Return [x, y] of the center of cell containing provided text 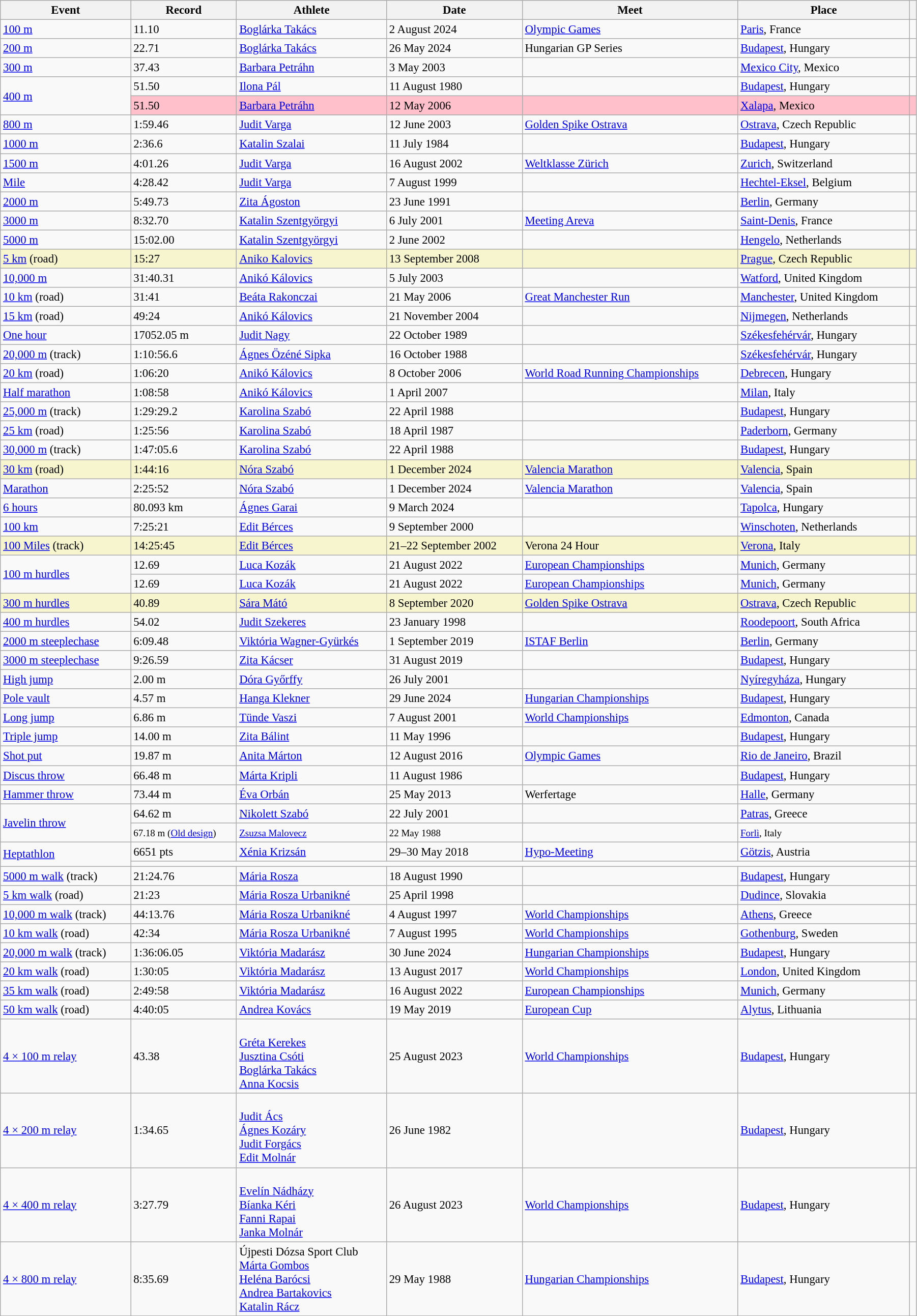
Sára Mátó [311, 603]
Judit ÁcsÁgnes KozáryJudit ForgácsEdit Molnár [311, 1131]
4.57 m [184, 698]
1:36:06.05 [184, 953]
20,000 m (track) [66, 355]
Hanga Klekner [311, 698]
100 m hurdles [66, 574]
Patras, Greece [824, 813]
4 × 400 m relay [66, 1205]
30,000 m (track) [66, 450]
19.87 m [184, 756]
Újpesti Dózsa Sport ClubMárta GombosHeléna BarócsiAndrea BartakovicsKatalin Rácz [311, 1279]
Ágnes Garai [311, 507]
Nikolett Szabó [311, 813]
Triple jump [66, 737]
300 m hurdles [66, 603]
100 Miles (track) [66, 546]
67.18 m (Old design) [184, 832]
High jump [66, 680]
Record [184, 10]
44:13.76 [184, 914]
Forlì, Italy [824, 832]
1:59.46 [184, 125]
1500 m [66, 163]
31:40.31 [184, 278]
18 April 1987 [454, 431]
Viktória Wagner-Gyürkés [311, 641]
15:02.00 [184, 240]
1:47:05.6 [184, 450]
11 August 1980 [454, 86]
22 July 2001 [454, 813]
17052.05 m [184, 335]
Verona 24 Hour [630, 546]
29–30 May 2018 [454, 852]
Márta Kripli [311, 775]
26 May 2024 [454, 48]
ISTAF Berlin [630, 641]
2:49:58 [184, 991]
10,000 m walk (track) [66, 914]
Mexico City, Mexico [824, 68]
20 km walk (road) [66, 972]
Manchester, United Kingdom [824, 297]
100 km [66, 527]
9 September 2000 [454, 527]
5 July 2003 [454, 278]
Debrecen, Hungary [824, 373]
1:30:05 [184, 972]
11 May 1996 [454, 737]
Winschoten, Netherlands [824, 527]
7 August 2001 [454, 718]
Zita Ágoston [311, 201]
Paris, France [824, 30]
Zita Bálint [311, 737]
2:25:52 [184, 488]
4:01.26 [184, 163]
Aniko Kalovics [311, 259]
21 May 2006 [454, 297]
22.71 [184, 48]
Place [824, 10]
23 June 1991 [454, 201]
3:27.79 [184, 1205]
1 April 2007 [454, 393]
54.02 [184, 622]
Prague, Czech Republic [824, 259]
Zita Kácser [311, 660]
5000 m walk (track) [66, 876]
Zsuzsa Malovecz [311, 832]
5:49.73 [184, 201]
Tapolca, Hungary [824, 507]
2.00 m [184, 680]
12 August 2016 [454, 756]
19 May 2019 [454, 1010]
50 km walk (road) [66, 1010]
1000 m [66, 144]
Saint-Denis, France [824, 220]
Discus throw [66, 775]
Hungarian GP Series [630, 48]
2000 m [66, 201]
4 August 1997 [454, 914]
66.48 m [184, 775]
Judit Nagy [311, 335]
Hypo-Meeting [630, 852]
1:25:56 [184, 431]
13 August 2017 [454, 972]
6 hours [66, 507]
7 August 1995 [454, 933]
Heptathlon [66, 854]
Meet [630, 10]
Milan, Italy [824, 393]
25 April 1998 [454, 895]
Alytus, Lithuania [824, 1010]
European Cup [630, 1010]
4 × 200 m relay [66, 1131]
Xénia Krizsán [311, 852]
Weltklasse Zürich [630, 163]
5000 m [66, 240]
2000 m steeplechase [66, 641]
2:36.6 [184, 144]
18 August 1990 [454, 876]
26 June 1982 [454, 1131]
42:34 [184, 933]
6.86 m [184, 718]
15 km (road) [66, 316]
1 September 2019 [454, 641]
800 m [66, 125]
Ilona Pál [311, 86]
9:26.59 [184, 660]
100 m [66, 30]
9 March 2024 [454, 507]
Hechtel-Eksel, Belgium [824, 182]
Pole vault [66, 698]
25 August 2023 [454, 1057]
Great Manchester Run [630, 297]
3000 m steeplechase [66, 660]
73.44 m [184, 794]
World Road Running Championships [630, 373]
One hour [66, 335]
Halle, Germany [824, 794]
Zurich, Switzerland [824, 163]
21–22 September 2002 [454, 546]
Ágnes Özéné Sipka [311, 355]
23 January 1998 [454, 622]
12 June 2003 [454, 125]
Rio de Janeiro, Brazil [824, 756]
2 August 2024 [454, 30]
49:24 [184, 316]
25 km (road) [66, 431]
26 July 2001 [454, 680]
1:29:29.2 [184, 412]
Evelín NádházyBíanka KériFanni RapaiJanka Molnár [311, 1205]
8:35.69 [184, 1279]
Long jump [66, 718]
29 May 1988 [454, 1279]
4:28.42 [184, 182]
13 September 2008 [454, 259]
37.43 [184, 68]
Dóra Győrffy [311, 680]
Meeting Areva [630, 220]
31:41 [184, 297]
Götzis, Austria [824, 852]
3 May 2003 [454, 68]
30 June 2024 [454, 953]
15:27 [184, 259]
Hengelo, Netherlands [824, 240]
Gothenburg, Sweden [824, 933]
11 July 1984 [454, 144]
43.38 [184, 1057]
30 km (road) [66, 469]
Éva Orbán [311, 794]
6:09.48 [184, 641]
Werfertage [630, 794]
Andrea Kovács [311, 1010]
Nyíregyháza, Hungary [824, 680]
1:44:16 [184, 469]
10,000 m [66, 278]
7 August 1999 [454, 182]
Mária Rosza [311, 876]
Nijmegen, Netherlands [824, 316]
8 October 2006 [454, 373]
1:06:20 [184, 373]
Marathon [66, 488]
20,000 m walk (track) [66, 953]
London, United Kingdom [824, 972]
5 km (road) [66, 259]
Katalin Szalai [311, 144]
Judit Szekeres [311, 622]
Beáta Rakonczai [311, 297]
14:25:45 [184, 546]
Event [66, 10]
Athlete [311, 10]
16 August 2002 [454, 163]
29 June 2024 [454, 698]
64.62 m [184, 813]
400 m [66, 96]
21 November 2004 [454, 316]
200 m [66, 48]
26 August 2023 [454, 1205]
4 × 100 m relay [66, 1057]
10 km (road) [66, 297]
31 August 2019 [454, 660]
21:24.76 [184, 876]
21:23 [184, 895]
Gréta KerekesJusztina CsótiBoglárka TakácsAnna Kocsis [311, 1057]
Edmonton, Canada [824, 718]
Watford, United Kingdom [824, 278]
Dudince, Slovakia [824, 895]
Athens, Greece [824, 914]
16 August 2022 [454, 991]
6651 pts [184, 852]
Anita Márton [311, 756]
8:32.70 [184, 220]
6 July 2001 [454, 220]
25,000 m (track) [66, 412]
4:40:05 [184, 1010]
Hammer throw [66, 794]
11 August 1986 [454, 775]
Mile [66, 182]
1:10:56.6 [184, 355]
2 June 2002 [454, 240]
8 September 2020 [454, 603]
Roodepoort, South Africa [824, 622]
400 m hurdles [66, 622]
40.89 [184, 603]
Verona, Italy [824, 546]
22 May 1988 [454, 832]
1:08:58 [184, 393]
Tünde Vaszi [311, 718]
16 October 1988 [454, 355]
12 May 2006 [454, 106]
Half marathon [66, 393]
20 km (road) [66, 373]
3000 m [66, 220]
Paderborn, Germany [824, 431]
11.10 [184, 30]
1:34.65 [184, 1131]
Date [454, 10]
Javelin throw [66, 823]
7:25:21 [184, 527]
14.00 m [184, 737]
10 km walk (road) [66, 933]
4 × 800 m relay [66, 1279]
Shot put [66, 756]
5 km walk (road) [66, 895]
300 m [66, 68]
22 October 1989 [454, 335]
25 May 2013 [454, 794]
Xalapa, Mexico [824, 106]
80.093 km [184, 507]
35 km walk (road) [66, 991]
